Provide the [X, Y] coordinate of the cell's center where the given text is located.  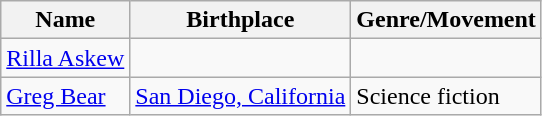
Greg Bear [66, 96]
Rilla Askew [66, 58]
Science fiction [446, 96]
Birthplace [240, 20]
Name [66, 20]
Genre/Movement [446, 20]
San Diego, California [240, 96]
